Provide the (x, y) coordinate of the cell's center where the given text is located.  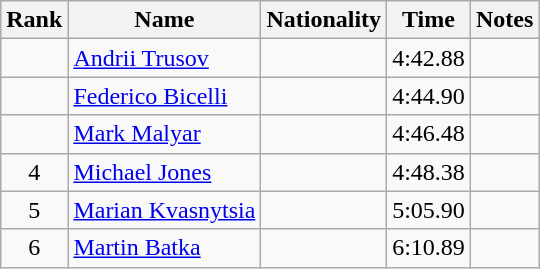
Federico Bicelli (164, 96)
4 (34, 172)
6 (34, 248)
Michael Jones (164, 172)
5:05.90 (429, 210)
4:46.48 (429, 134)
Nationality (324, 20)
Notes (504, 20)
4:42.88 (429, 58)
5 (34, 210)
4:48.38 (429, 172)
6:10.89 (429, 248)
4:44.90 (429, 96)
Name (164, 20)
Mark Malyar (164, 134)
Rank (34, 20)
Marian Kvasnytsia (164, 210)
Martin Batka (164, 248)
Andrii Trusov (164, 58)
Time (429, 20)
